Identify which cell holds the provided text, then report its (X, Y) central coordinate. 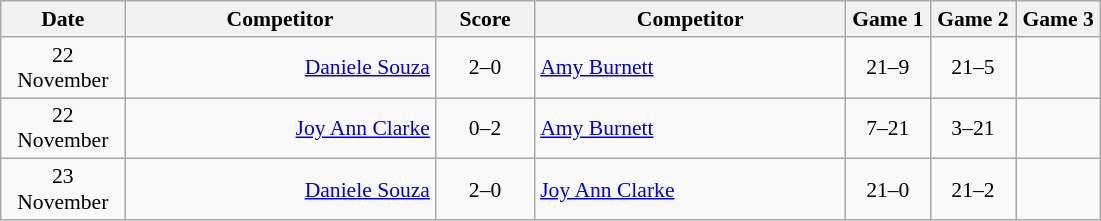
0–2 (485, 128)
7–21 (888, 128)
21–0 (888, 190)
Date (63, 19)
21–9 (888, 68)
Game 2 (972, 19)
21–2 (972, 190)
23 November (63, 190)
3–21 (972, 128)
21–5 (972, 68)
Score (485, 19)
Game 1 (888, 19)
Game 3 (1058, 19)
